Scan for the cell matching the given text and deliver its (x, y) coordinate at center. 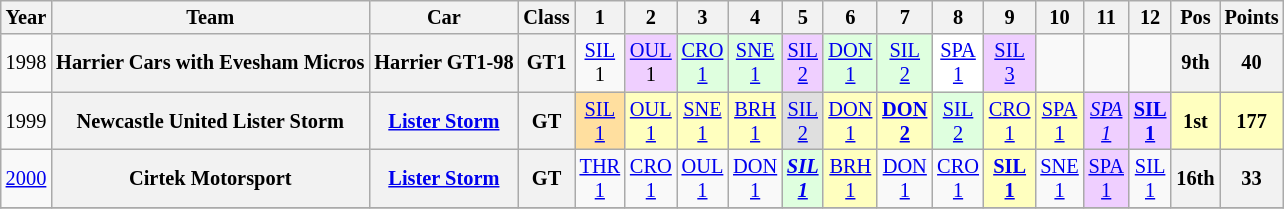
1 (600, 17)
4 (755, 17)
Newcastle United Lister Storm (210, 121)
DON 1 (850, 63)
1999 (26, 121)
GT1 (546, 63)
Harrier GT1-98 (444, 63)
Points (1252, 17)
Harrier Cars with Evesham Micros (210, 63)
12 (1150, 17)
Team (210, 17)
THR1 (600, 178)
SIL3 (1010, 63)
3 (703, 17)
Cirtek Motorsport (210, 178)
5 (802, 17)
2 (651, 17)
10 (1059, 17)
8 (958, 17)
1st (1195, 121)
Class (546, 17)
40 (1252, 63)
Year (26, 17)
9 (1010, 17)
Car (444, 17)
11 (1106, 17)
177 (1252, 121)
Pos (1195, 17)
9th (1195, 63)
CRO 1 (703, 63)
33 (1252, 178)
1998 (26, 63)
7 (904, 17)
2000 (26, 178)
16th (1195, 178)
SNE 1 (755, 63)
6 (850, 17)
DON2 (904, 121)
